Scan for the cell matching the given text and deliver its [x, y] coordinate at center. 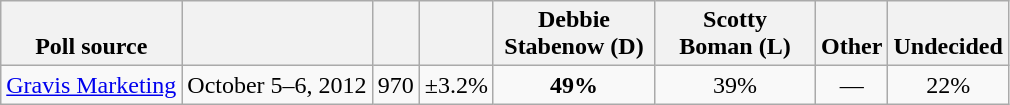
Other [852, 34]
Poll source [92, 34]
— [852, 85]
October 5–6, 2012 [277, 85]
970 [396, 85]
22% [948, 85]
Gravis Marketing [92, 85]
Undecided [948, 34]
ScottyBoman (L) [734, 34]
49% [574, 85]
DebbieStabenow (D) [574, 34]
39% [734, 85]
±3.2% [456, 85]
